Capture the cell that displays the provided text and extract its [X, Y] central coordinate. 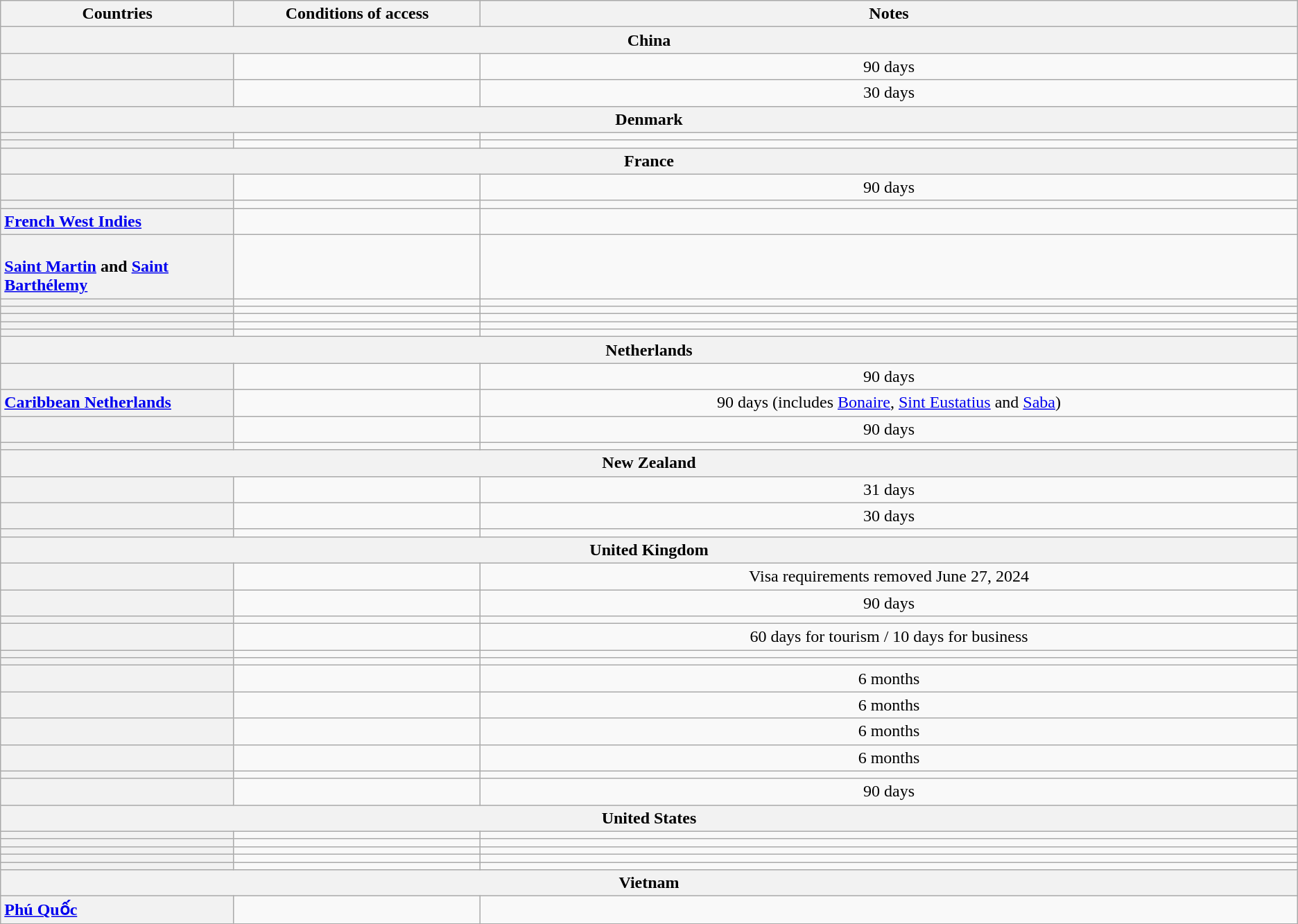
Countries [118, 14]
China [649, 40]
French West Indies [118, 221]
United Kingdom [649, 550]
United States [649, 818]
Netherlands [649, 350]
Caribbean Netherlands [118, 403]
Notes [889, 14]
France [649, 161]
Vietnam [649, 883]
Conditions of access [356, 14]
Denmark [649, 119]
New Zealand [649, 463]
60 days for tourism / 10 days for business [889, 637]
Visa requirements removed June 27, 2024 [889, 576]
90 days (includes Bonaire, Sint Eustatius and Saba) [889, 403]
31 days [889, 489]
Phú Quốc [118, 910]
Saint Martin and Saint Barthélemy [118, 266]
